Capture the cell that displays the provided text and extract its [X, Y] central coordinate. 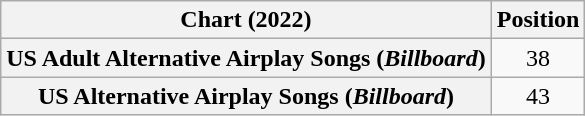
US Alternative Airplay Songs (Billboard) [246, 96]
Position [538, 20]
US Adult Alternative Airplay Songs (Billboard) [246, 58]
38 [538, 58]
43 [538, 96]
Chart (2022) [246, 20]
